Return (X, Y) of the center of cell containing provided text 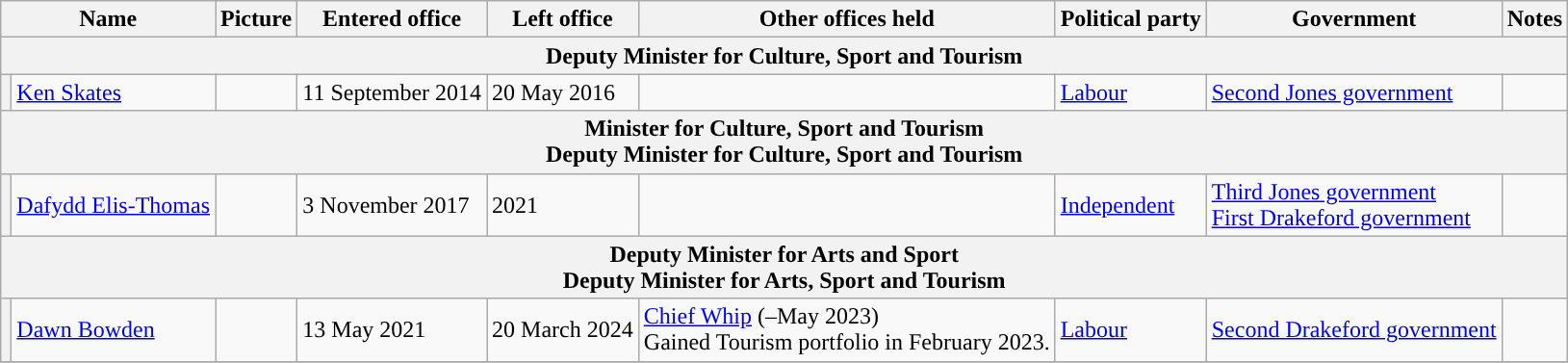
Independent (1130, 204)
Deputy Minister for Culture, Sport and Tourism (784, 56)
Third Jones governmentFirst Drakeford government (1353, 204)
Deputy Minister for Arts and SportDeputy Minister for Arts, Sport and Tourism (784, 268)
20 May 2016 (563, 92)
Ken Skates (114, 92)
Minister for Culture, Sport and TourismDeputy Minister for Culture, Sport and Tourism (784, 143)
11 September 2014 (393, 92)
Dawn Bowden (114, 329)
Second Drakeford government (1353, 329)
Second Jones government (1353, 92)
Name (108, 19)
Chief Whip (–May 2023)Gained Tourism portfolio in February 2023. (847, 329)
Other offices held (847, 19)
3 November 2017 (393, 204)
Picture (256, 19)
Political party (1130, 19)
Entered office (393, 19)
Dafydd Elis-Thomas (114, 204)
Notes (1534, 19)
20 March 2024 (563, 329)
Government (1353, 19)
Left office (563, 19)
2021 (563, 204)
13 May 2021 (393, 329)
